Capture the cell that displays the provided text and extract its (x, y) central coordinate. 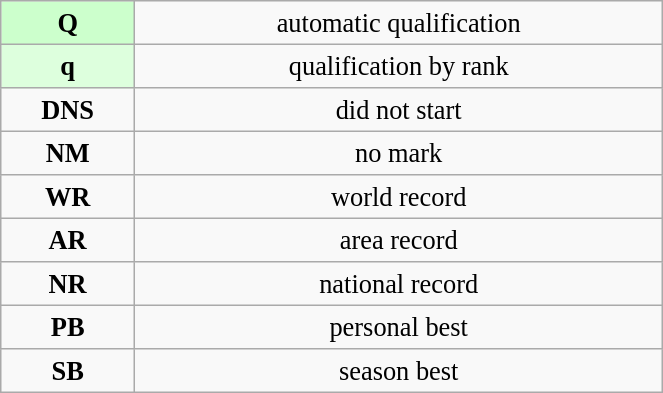
WR (68, 197)
NR (68, 284)
DNS (68, 109)
SB (68, 371)
did not start (399, 109)
automatic qualification (399, 22)
no mark (399, 153)
PB (68, 327)
Q (68, 22)
season best (399, 371)
world record (399, 197)
q (68, 66)
personal best (399, 327)
national record (399, 284)
area record (399, 240)
NM (68, 153)
AR (68, 240)
qualification by rank (399, 66)
